Return the [x, y] coordinate for the center point of the cell that contains the specified text.  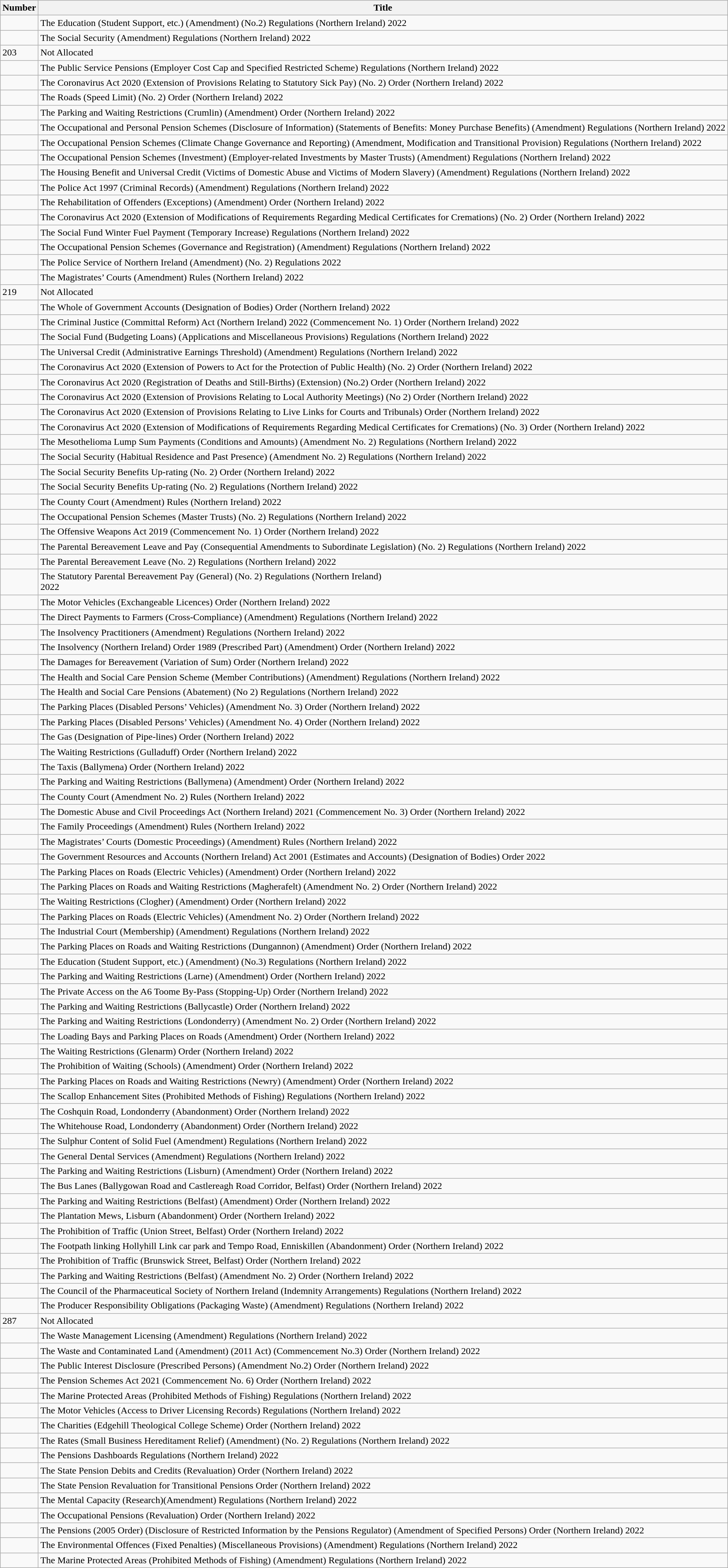
The Occupational Pension Schemes (Master Trusts) (No. 2) Regulations (Northern Ireland) 2022 [383, 517]
The Mesothelioma Lump Sum Payments (Conditions and Amounts) (Amendment No. 2) Regulations (Northern Ireland) 2022 [383, 442]
The Rehabilitation of Offenders (Exceptions) (Amendment) Order (Northern Ireland) 2022 [383, 203]
The Social Fund (Budgeting Loans) (Applications and Miscellaneous Provisions) Regulations (Northern Ireland) 2022 [383, 337]
The Coronavirus Act 2020 (Extension of Provisions Relating to Local Authority Meetings) (No 2) Order (Northern Ireland) 2022 [383, 397]
The Parking Places (Disabled Persons’ Vehicles) (Amendment No. 3) Order (Northern Ireland) 2022 [383, 707]
The Social Security Benefits Up-rating (No. 2) Regulations (Northern Ireland) 2022 [383, 487]
The Occupational Pension Schemes (Investment) (Employer-related Investments by Master Trusts) (Amendment) Regulations (Northern Ireland) 2022 [383, 157]
The Parking and Waiting Restrictions (Crumlin) (Amendment) Order (Northern Ireland) 2022 [383, 112]
The Plantation Mews, Lisburn (Abandonment) Order (Northern Ireland) 2022 [383, 1216]
The Offensive Weapons Act 2019 (Commencement No. 1) Order (Northern Ireland) 2022 [383, 532]
The Police Act 1997 (Criminal Records) (Amendment) Regulations (Northern Ireland) 2022 [383, 188]
The Parking Places on Roads (Electric Vehicles) (Amendment No. 2) Order (Northern Ireland) 2022 [383, 917]
The Coronavirus Act 2020 (Extension of Provisions Relating to Statutory Sick Pay) (No. 2) Order (Northern Ireland) 2022 [383, 83]
203 [19, 53]
The State Pension Debits and Credits (Revaluation) Order (Northern Ireland) 2022 [383, 1470]
The Waiting Restrictions (Glenarm) Order (Northern Ireland) 2022 [383, 1051]
The Producer Responsibility Obligations (Packaging Waste) (Amendment) Regulations (Northern Ireland) 2022 [383, 1306]
The Footpath linking Hollyhill Link car park and Tempo Road, Enniskillen (Abandonment) Order (Northern Ireland) 2022 [383, 1246]
The Waste and Contaminated Land (Amendment) (2011 Act) (Commencement No.3) Order (Northern Ireland) 2022 [383, 1351]
The Occupational Pensions (Revaluation) Order (Northern Ireland) 2022 [383, 1515]
The Coronavirus Act 2020 (Extension of Powers to Act for the Protection of Public Health) (No. 2) Order (Northern Ireland) 2022 [383, 367]
The Parental Bereavement Leave and Pay (Consequential Amendments to Subordinate Legislation) (No. 2) Regulations (Northern Ireland) 2022 [383, 547]
The Charities (Edgehill Theological College Scheme) Order (Northern Ireland) 2022 [383, 1426]
The Waiting Restrictions (Clogher) (Amendment) Order (Northern Ireland) 2022 [383, 901]
The Environmental Offences (Fixed Penalties) (Miscellaneous Provisions) (Amendment) Regulations (Northern Ireland) 2022 [383, 1545]
The Pensions Dashboards Regulations (Northern Ireland) 2022 [383, 1456]
The Prohibition of Traffic (Union Street, Belfast) Order (Northern Ireland) 2022 [383, 1231]
The Gas (Designation of Pipe-lines) Order (Northern Ireland) 2022 [383, 737]
The Rates (Small Business Hereditament Relief) (Amendment) (No. 2) Regulations (Northern Ireland) 2022 [383, 1441]
The Insolvency (Northern Ireland) Order 1989 (Prescribed Part) (Amendment) Order (Northern Ireland) 2022 [383, 647]
The Criminal Justice (Committal Reform) Act (Northern Ireland) 2022 (Commencement No. 1) Order (Northern Ireland) 2022 [383, 322]
The Social Security (Habitual Residence and Past Presence) (Amendment No. 2) Regulations (Northern Ireland) 2022 [383, 457]
The Occupational Pension Schemes (Governance and Registration) (Amendment) Regulations (Northern Ireland) 2022 [383, 247]
The Bus Lanes (Ballygowan Road and Castlereagh Road Corridor, Belfast) Order (Northern Ireland) 2022 [383, 1186]
The Sulphur Content of Solid Fuel (Amendment) Regulations (Northern Ireland) 2022 [383, 1141]
The Waste Management Licensing (Amendment) Regulations (Northern Ireland) 2022 [383, 1336]
The Parking and Waiting Restrictions (Lisburn) (Amendment) Order (Northern Ireland) 2022 [383, 1171]
The Marine Protected Areas (Prohibited Methods of Fishing) (Amendment) Regulations (Northern Ireland) 2022 [383, 1560]
Number [19, 8]
The Parking and Waiting Restrictions (Ballymena) (Amendment) Order (Northern Ireland) 2022 [383, 782]
The Pension Schemes Act 2021 (Commencement No. 6) Order (Northern Ireland) 2022 [383, 1380]
The Social Fund Winter Fuel Payment (Temporary Increase) Regulations (Northern Ireland) 2022 [383, 232]
The Parking and Waiting Restrictions (Larne) (Amendment) Order (Northern Ireland) 2022 [383, 977]
The Health and Social Care Pensions (Abatement) (No 2) Regulations (Northern Ireland) 2022 [383, 692]
The Parking and Waiting Restrictions (Ballycastle) Order (Northern Ireland) 2022 [383, 1006]
The Direct Payments to Farmers (Cross-Compliance) (Amendment) Regulations (Northern Ireland) 2022 [383, 617]
The Public Service Pensions (Employer Cost Cap and Specified Restricted Scheme) Regulations (Northern Ireland) 2022 [383, 68]
The County Court (Amendment) Rules (Northern Ireland) 2022 [383, 502]
The Government Resources and Accounts (Northern Ireland) Act 2001 (Estimates and Accounts) (Designation of Bodies) Order 2022 [383, 857]
The Parking Places (Disabled Persons’ Vehicles) (Amendment No. 4) Order (Northern Ireland) 2022 [383, 722]
The Prohibition of Waiting (Schools) (Amendment) Order (Northern Ireland) 2022 [383, 1066]
The Education (Student Support, etc.) (Amendment) (No.2) Regulations (Northern Ireland) 2022 [383, 23]
The Whitehouse Road, Londonderry (Abandonment) Order (Northern Ireland) 2022 [383, 1126]
Title [383, 8]
The Education (Student Support, etc.) (Amendment) (No.3) Regulations (Northern Ireland) 2022 [383, 962]
The Motor Vehicles (Exchangeable Licences) Order (Northern Ireland) 2022 [383, 602]
The Insolvency Practitioners (Amendment) Regulations (Northern Ireland) 2022 [383, 632]
The Marine Protected Areas (Prohibited Methods of Fishing) Regulations (Northern Ireland) 2022 [383, 1396]
The Housing Benefit and Universal Credit (Victims of Domestic Abuse and Victims of Modern Slavery) (Amendment) Regulations (Northern Ireland) 2022 [383, 172]
The Waiting Restrictions (Gulladuff) Order (Northern Ireland) 2022 [383, 752]
The Parking Places on Roads and Waiting Restrictions (Newry) (Amendment) Order (Northern Ireland) 2022 [383, 1081]
The Roads (Speed Limit) (No. 2) Order (Northern Ireland) 2022 [383, 98]
219 [19, 292]
The Police Service of Northern Ireland (Amendment) (No. 2) Regulations 2022 [383, 262]
The Motor Vehicles (Access to Driver Licensing Records) Regulations (Northern Ireland) 2022 [383, 1411]
287 [19, 1321]
The Parking Places on Roads (Electric Vehicles) (Amendment) Order (Northern Ireland) 2022 [383, 872]
The Magistrates’ Courts (Domestic Proceedings) (Amendment) Rules (Northern Ireland) 2022 [383, 842]
The Social Security (Amendment) Regulations (Northern Ireland) 2022 [383, 38]
The Parking and Waiting Restrictions (Belfast) (Amendment) Order (Northern Ireland) 2022 [383, 1201]
The Statutory Parental Bereavement Pay (General) (No. 2) Regulations (Northern Ireland)2022 [383, 582]
The Social Security Benefits Up-rating (No. 2) Order (Northern Ireland) 2022 [383, 472]
The Magistrates’ Courts (Amendment) Rules (Northern Ireland) 2022 [383, 277]
The Parking and Waiting Restrictions (Belfast) (Amendment No. 2) Order (Northern Ireland) 2022 [383, 1276]
The General Dental Services (Amendment) Regulations (Northern Ireland) 2022 [383, 1156]
The Coshquin Road, Londonderry (Abandonment) Order (Northern Ireland) 2022 [383, 1111]
The Private Access on the A6 Toome By-Pass (Stopping-Up) Order (Northern Ireland) 2022 [383, 991]
The Parking Places on Roads and Waiting Restrictions (Dungannon) (Amendment) Order (Northern Ireland) 2022 [383, 947]
The Coronavirus Act 2020 (Registration of Deaths and Still-Births) (Extension) (No.2) Order (Northern Ireland) 2022 [383, 382]
The Industrial Court (Membership) (Amendment) Regulations (Northern Ireland) 2022 [383, 932]
The Whole of Government Accounts (Designation of Bodies) Order (Northern Ireland) 2022 [383, 307]
The Scallop Enhancement Sites (Prohibited Methods of Fishing) Regulations (Northern Ireland) 2022 [383, 1096]
The Prohibition of Traffic (Brunswick Street, Belfast) Order (Northern Ireland) 2022 [383, 1261]
The State Pension Revaluation for Transitional Pensions Order (Northern Ireland) 2022 [383, 1485]
The Domestic Abuse and Civil Proceedings Act (Northern Ireland) 2021 (Commencement No. 3) Order (Northern Ireland) 2022 [383, 812]
The Mental Capacity (Research)(Amendment) Regulations (Northern Ireland) 2022 [383, 1500]
The Health and Social Care Pension Scheme (Member Contributions) (Amendment) Regulations (Northern Ireland) 2022 [383, 677]
The Damages for Bereavement (Variation of Sum) Order (Northern Ireland) 2022 [383, 662]
The Parental Bereavement Leave (No. 2) Regulations (Northern Ireland) 2022 [383, 562]
The Council of the Pharmaceutical Society of Northern Ireland (Indemnity Arrangements) Regulations (Northern Ireland) 2022 [383, 1291]
The Family Proceedings (Amendment) Rules (Northern Ireland) 2022 [383, 827]
The Taxis (Ballymena) Order (Northern Ireland) 2022 [383, 767]
The Public Interest Disclosure (Prescribed Persons) (Amendment No.2) Order (Northern Ireland) 2022 [383, 1365]
The Coronavirus Act 2020 (Extension of Provisions Relating to Live Links for Courts and Tribunals) Order (Northern Ireland) 2022 [383, 412]
The Universal Credit (Administrative Earnings Threshold) (Amendment) Regulations (Northern Ireland) 2022 [383, 352]
The County Court (Amendment No. 2) Rules (Northern Ireland) 2022 [383, 797]
The Parking Places on Roads and Waiting Restrictions (Magherafelt) (Amendment No. 2) Order (Northern Ireland) 2022 [383, 886]
The Parking and Waiting Restrictions (Londonderry) (Amendment No. 2) Order (Northern Ireland) 2022 [383, 1021]
The Loading Bays and Parking Places on Roads (Amendment) Order (Northern Ireland) 2022 [383, 1036]
